From the cell containing the given text, extract its center point as (X, Y) coordinate. 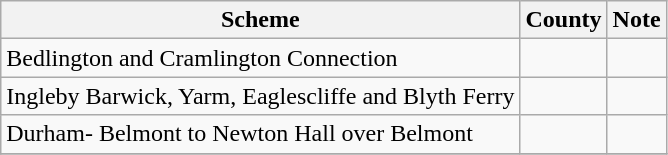
Scheme (260, 20)
Durham- Belmont to Newton Hall over Belmont (260, 134)
Bedlington and Cramlington Connection (260, 58)
Note (636, 20)
Ingleby Barwick, Yarm, Eaglescliffe and Blyth Ferry (260, 96)
County (564, 20)
